Locate the cell with the specified text and output its [X, Y] center coordinate. 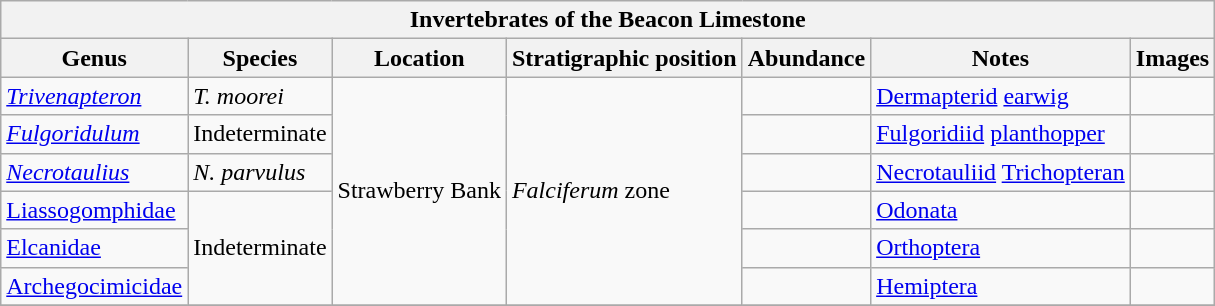
Invertebrates of the Beacon Limestone [608, 20]
Stratigraphic position [624, 58]
Notes [1001, 58]
Trivenapteron [94, 96]
T. moorei [260, 96]
Archegocimicidae [94, 286]
Falciferum zone [624, 191]
N. parvulus [260, 172]
Necrotaulius [94, 172]
Elcanidae [94, 248]
Images [1172, 58]
Dermapterid earwig [1001, 96]
Abundance [806, 58]
Strawberry Bank [419, 191]
Fulgoridiid planthopper [1001, 134]
Genus [94, 58]
Orthoptera [1001, 248]
Necrotauliid Trichopteran [1001, 172]
Species [260, 58]
Location [419, 58]
Liassogomphidae [94, 210]
Fulgoridulum [94, 134]
Odonata [1001, 210]
Hemiptera [1001, 286]
